Find where the given text appears and provide that cell's center as [x, y] coordinate. 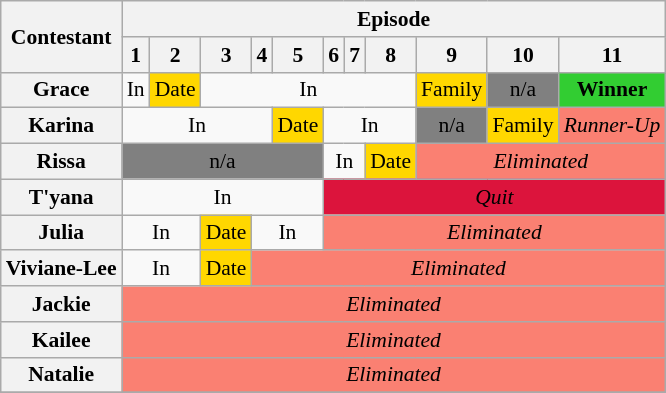
Rissa [62, 162]
Karina [62, 126]
6 [334, 55]
2 [176, 55]
4 [262, 55]
T'yana [62, 197]
3 [226, 55]
Kailee [62, 340]
Jackie [62, 304]
Natalie [62, 375]
Quit [494, 197]
7 [354, 55]
Grace [62, 90]
Viviane-Lee [62, 269]
5 [298, 55]
Episode [394, 19]
9 [452, 55]
Contestant [62, 36]
8 [390, 55]
10 [522, 55]
Winner [612, 90]
1 [136, 55]
Julia [62, 233]
Runner-Up [612, 126]
11 [612, 55]
